For the text-containing cell, return its midpoint in (x, y) coordinate format. 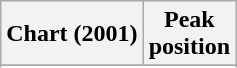
Peakposition (189, 34)
Chart (2001) (72, 34)
